Detect which cell encompasses the target text, then output its [X, Y] center coordinate. 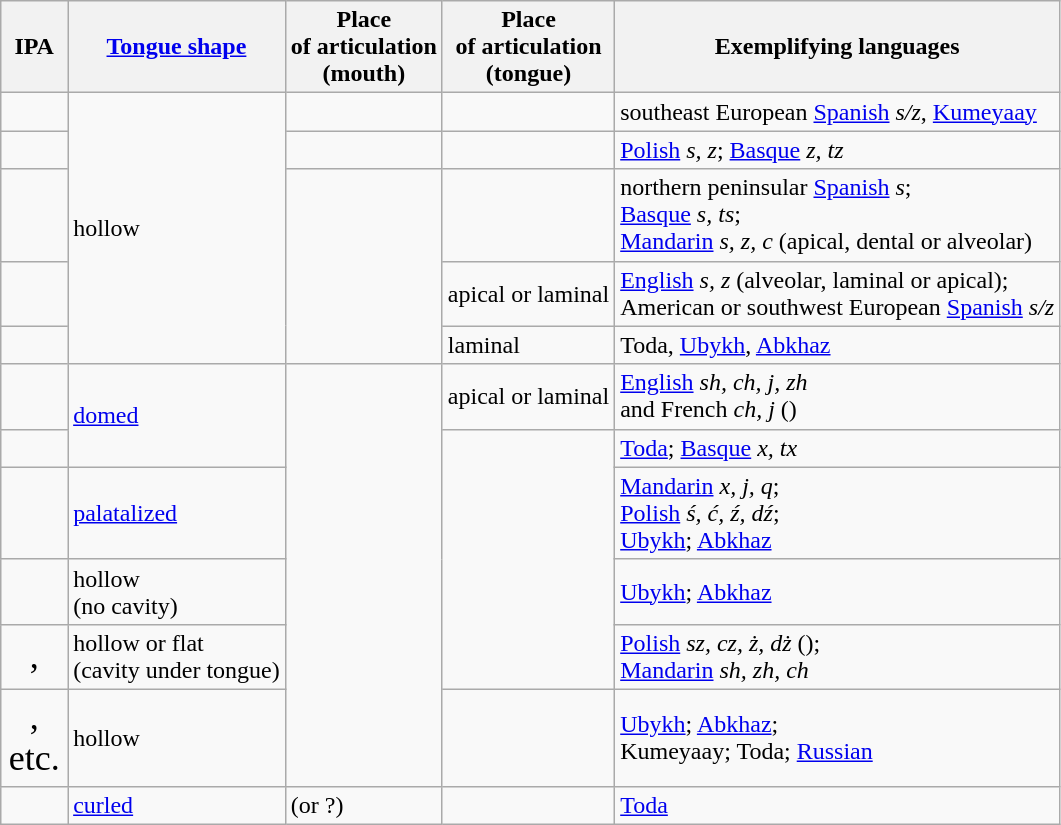
domed [177, 416]
, [34, 656]
northern peninsular Spanish s;Basque s, ts;Mandarin s, z, c (apical, dental or alveolar) [838, 215]
palatalized [177, 513]
English s, z (alveolar, laminal or apical);American or southwest European Spanish s/z [838, 294]
Polish s, z; Basque z, tz [838, 150]
Mandarin x, j, q;Polish ś, ć, ź, dź;Ubykh; Abkhaz [838, 513]
Tongue shape [177, 47]
hollow or flat(cavity under tongue) [177, 656]
Polish sz, cz, ż, dż ();Mandarin sh, zh, ch [838, 656]
Placeof articulation(mouth) [364, 47]
Ubykh; Abkhaz [838, 592]
(or ?) [364, 805]
laminal [528, 345]
Toda, Ubykh, Abkhaz [838, 345]
IPA [34, 47]
southeast European Spanish s/z, Kumeyaay [838, 112]
Toda [838, 805]
curled [177, 805]
Exemplifying languages [838, 47]
hollow(no cavity) [177, 592]
Toda; Basque x, tx [838, 448]
English sh, ch, j, zhand French ch, j () [838, 396]
Ubykh; Abkhaz;Kumeyaay; Toda; Russian [838, 738]
Placeof articulation(tongue) [528, 47]
,etc. [34, 738]
